Extract the (X, Y) coordinate from the center of the cell holding the provided text.  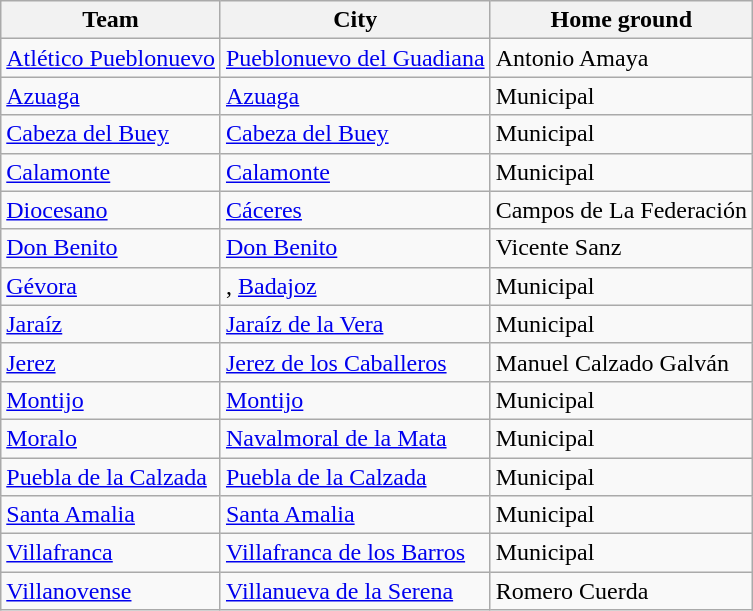
Gévora (111, 286)
Romero Cuerda (621, 591)
Navalmoral de la Mata (355, 438)
Jaraíz (111, 324)
Team (111, 20)
Home ground (621, 20)
Villafranca (111, 553)
Vicente Sanz (621, 248)
Moralo (111, 438)
Manuel Calzado Galván (621, 362)
Villanovense (111, 591)
Jaraíz de la Vera (355, 324)
Antonio Amaya (621, 58)
Villafranca de los Barros (355, 553)
Jerez de los Caballeros (355, 362)
Pueblonuevo del Guadiana (355, 58)
Jerez (111, 362)
Campos de La Federación (621, 210)
City (355, 20)
, Badajoz (355, 286)
Diocesano (111, 210)
Atlético Pueblonuevo (111, 58)
Villanueva de la Serena (355, 591)
Cáceres (355, 210)
